Provide the [x, y] coordinate of the cell's center where the given text is located.  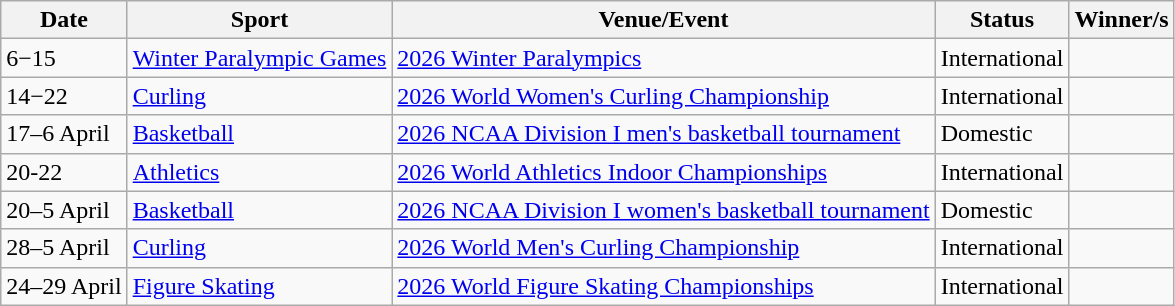
2026 World Women's Curling Championship [664, 96]
2026 NCAA Division I women's basketball tournament [664, 210]
17–6 April [64, 134]
2026 World Men's Curling Championship [664, 248]
2026 World Athletics Indoor Championships [664, 172]
Winter Paralympic Games [260, 58]
20-22 [64, 172]
Figure Skating [260, 286]
2026 NCAA Division I men's basketball tournament [664, 134]
28–5 April [64, 248]
2026 Winter Paralympics [664, 58]
Winner/s [1122, 20]
Athletics [260, 172]
Status [1002, 20]
14−22 [64, 96]
6−15 [64, 58]
Date [64, 20]
20–5 April [64, 210]
24–29 April [64, 286]
Sport [260, 20]
Venue/Event [664, 20]
2026 World Figure Skating Championships [664, 286]
